Scan for the cell matching the given text and deliver its [X, Y] coordinate at center. 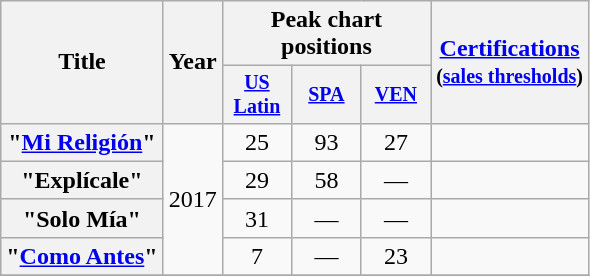
Year [192, 62]
VEN [396, 94]
58 [326, 180]
Peak chart positions [326, 34]
29 [256, 180]
"Mi Religión" [82, 142]
USLatin [256, 94]
27 [396, 142]
7 [256, 256]
"Como Antes" [82, 256]
"Solo Mía" [82, 218]
Certifications(sales thresholds) [510, 62]
31 [256, 218]
"Explícale" [82, 180]
23 [396, 256]
SPA [326, 94]
2017 [192, 199]
Title [82, 62]
93 [326, 142]
25 [256, 142]
